Locate the cell with the specified text and output its (x, y) center coordinate. 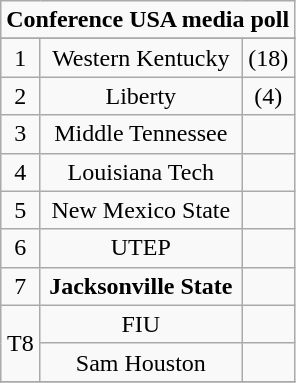
4 (20, 172)
Liberty (141, 96)
(18) (268, 58)
Louisiana Tech (141, 172)
FIU (141, 324)
UTEP (141, 248)
5 (20, 210)
6 (20, 248)
Conference USA media poll (148, 20)
T8 (20, 343)
Middle Tennessee (141, 134)
(4) (268, 96)
1 (20, 58)
Sam Houston (141, 362)
3 (20, 134)
Western Kentucky (141, 58)
7 (20, 286)
Jacksonville State (141, 286)
2 (20, 96)
New Mexico State (141, 210)
